Identify which cell holds the provided text, then report its (x, y) central coordinate. 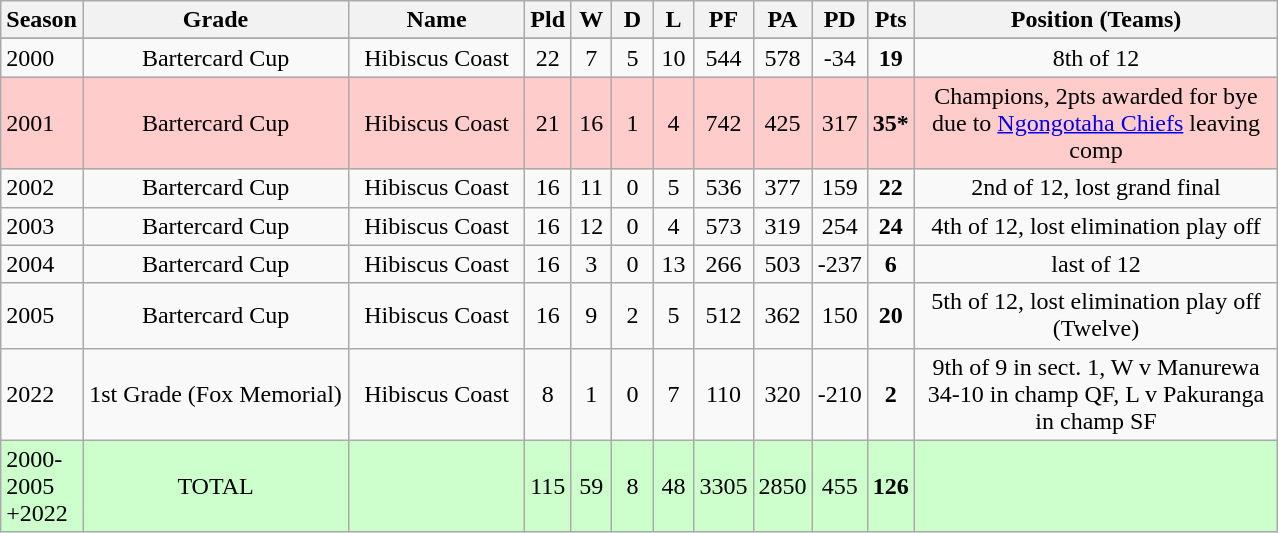
254 (840, 226)
-237 (840, 264)
317 (840, 123)
10 (674, 58)
2004 (42, 264)
13 (674, 264)
536 (724, 188)
425 (782, 123)
2000 (42, 58)
48 (674, 486)
Season (42, 20)
PF (724, 20)
2000-2005 +2022 (42, 486)
455 (840, 486)
150 (840, 316)
8th of 12 (1096, 58)
5th of 12, lost elimination play off (Twelve) (1096, 316)
24 (890, 226)
2nd of 12, lost grand final (1096, 188)
W (592, 20)
D (632, 20)
Grade (215, 20)
20 (890, 316)
377 (782, 188)
Position (Teams) (1096, 20)
578 (782, 58)
Champions, 2pts awarded for bye due to Ngongotaha Chiefs leaving comp (1096, 123)
3 (592, 264)
9th of 9 in sect. 1, W v Manurewa 34-10 in champ QF, L v Pakuranga in champ SF (1096, 394)
6 (890, 264)
11 (592, 188)
573 (724, 226)
PD (840, 20)
2005 (42, 316)
last of 12 (1096, 264)
Pld (548, 20)
TOTAL (215, 486)
L (674, 20)
2002 (42, 188)
1st Grade (Fox Memorial) (215, 394)
4th of 12, lost elimination play off (1096, 226)
2022 (42, 394)
-34 (840, 58)
3305 (724, 486)
362 (782, 316)
Name (437, 20)
126 (890, 486)
266 (724, 264)
19 (890, 58)
Pts (890, 20)
21 (548, 123)
-210 (840, 394)
320 (782, 394)
PA (782, 20)
115 (548, 486)
9 (592, 316)
512 (724, 316)
12 (592, 226)
742 (724, 123)
544 (724, 58)
159 (840, 188)
35* (890, 123)
503 (782, 264)
110 (724, 394)
2001 (42, 123)
59 (592, 486)
2850 (782, 486)
2003 (42, 226)
319 (782, 226)
